Locate the cell with the specified text and output its [x, y] center coordinate. 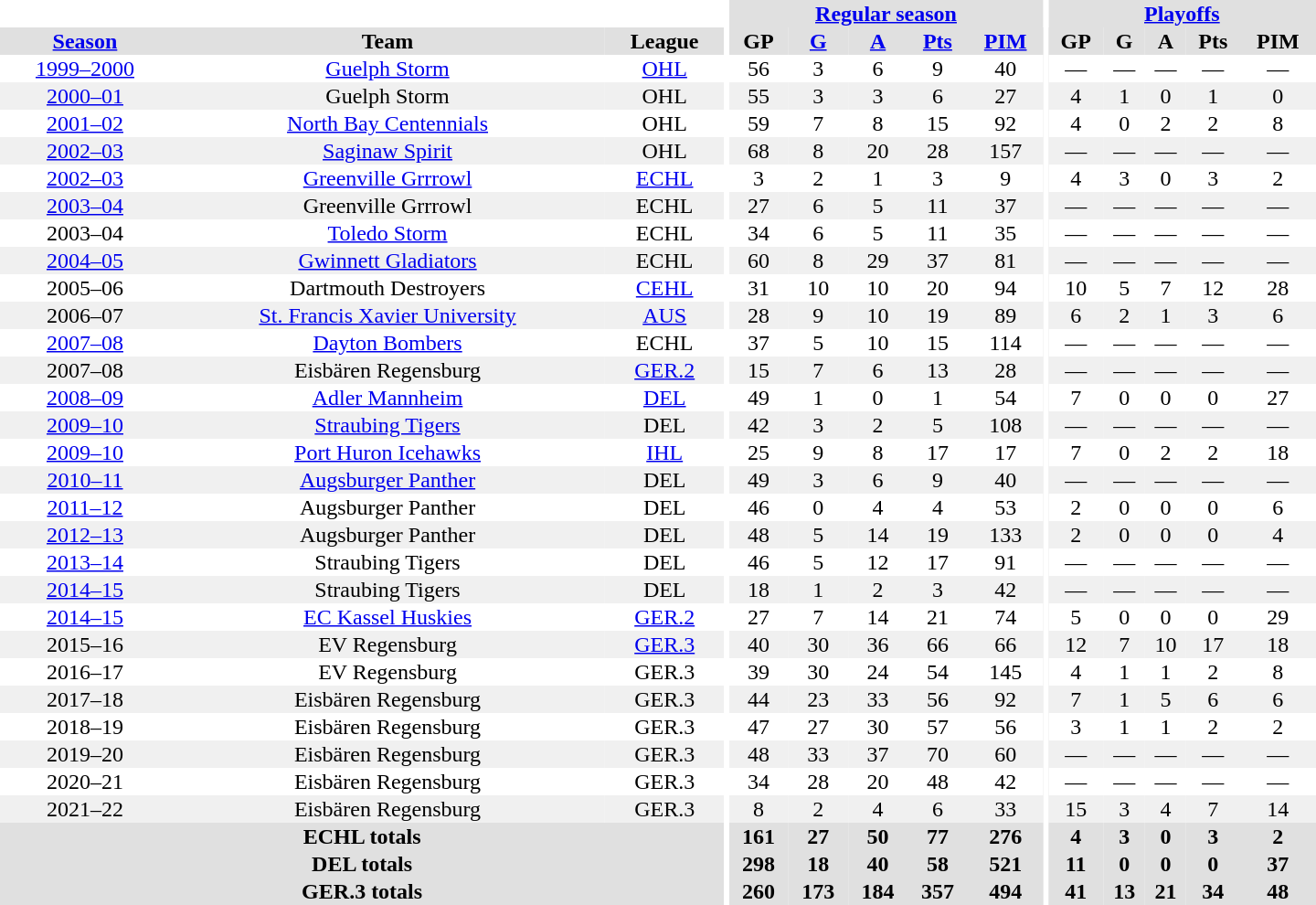
St. Francis Xavier University [387, 315]
2001–02 [85, 123]
41 [1077, 891]
Adler Mannheim [387, 398]
35 [1005, 233]
108 [1005, 425]
Saginaw Spirit [387, 151]
EC Kassel Huskies [387, 617]
Team [387, 41]
494 [1005, 891]
North Bay Centennials [387, 123]
2020–21 [85, 782]
55 [759, 96]
68 [759, 151]
50 [877, 836]
2005–06 [85, 288]
Dartmouth Destroyers [387, 288]
2000–01 [85, 96]
58 [938, 864]
94 [1005, 288]
70 [938, 754]
2010–11 [85, 480]
91 [1005, 562]
57 [938, 727]
2015–16 [85, 644]
2019–20 [85, 754]
2017–18 [85, 699]
53 [1005, 507]
157 [1005, 151]
AUS [664, 315]
2011–12 [85, 507]
2006–07 [85, 315]
161 [759, 836]
260 [759, 891]
133 [1005, 535]
25 [759, 452]
24 [877, 672]
357 [938, 891]
184 [877, 891]
League [664, 41]
2016–17 [85, 672]
44 [759, 699]
IHL [664, 452]
59 [759, 123]
36 [877, 644]
2013–14 [85, 562]
298 [759, 864]
Toledo Storm [387, 233]
521 [1005, 864]
Regular season [886, 14]
Playoffs [1183, 14]
74 [1005, 617]
CEHL [664, 288]
ECHL totals [362, 836]
114 [1005, 343]
2018–19 [85, 727]
39 [759, 672]
2021–22 [85, 809]
1999–2000 [85, 69]
GER.3 totals [362, 891]
Season [85, 41]
2008–09 [85, 398]
2004–05 [85, 261]
Gwinnett Gladiators [387, 261]
2012–13 [85, 535]
Port Huron Icehawks [387, 452]
81 [1005, 261]
47 [759, 727]
173 [819, 891]
145 [1005, 672]
31 [759, 288]
276 [1005, 836]
DEL totals [362, 864]
77 [938, 836]
89 [1005, 315]
23 [819, 699]
Dayton Bombers [387, 343]
